Pinpoint the cell where the given text exists, returning its [X, Y] midpoint coordinate. 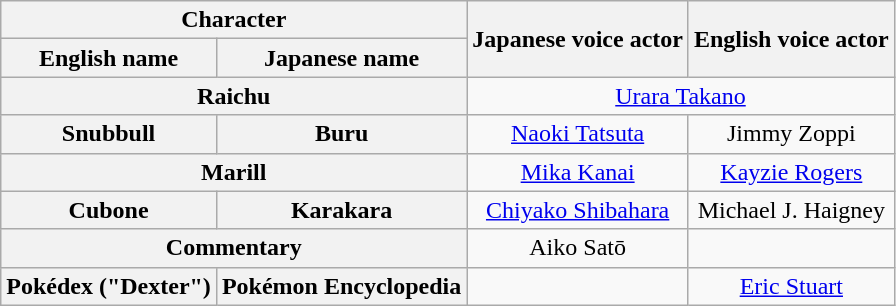
Michael J. Haigney [791, 210]
Naoki Tatsuta [578, 134]
Chiyako Shibahara [578, 210]
Pokémon Encyclopedia [341, 286]
Eric Stuart [791, 286]
Kayzie Rogers [791, 172]
Snubbull [109, 134]
Japanese voice actor [578, 39]
Cubone [109, 210]
Pokédex ("Dexter") [109, 286]
English voice actor [791, 39]
Character [234, 20]
Marill [234, 172]
Aiko Satō [578, 248]
Mika Kanai [578, 172]
Jimmy Zoppi [791, 134]
Urara Takano [680, 96]
Raichu [234, 96]
English name [109, 58]
Karakara [341, 210]
Commentary [234, 248]
Japanese name [341, 58]
Buru [341, 134]
